Return the (X, Y) coordinate for the center point of the cell that contains the specified text.  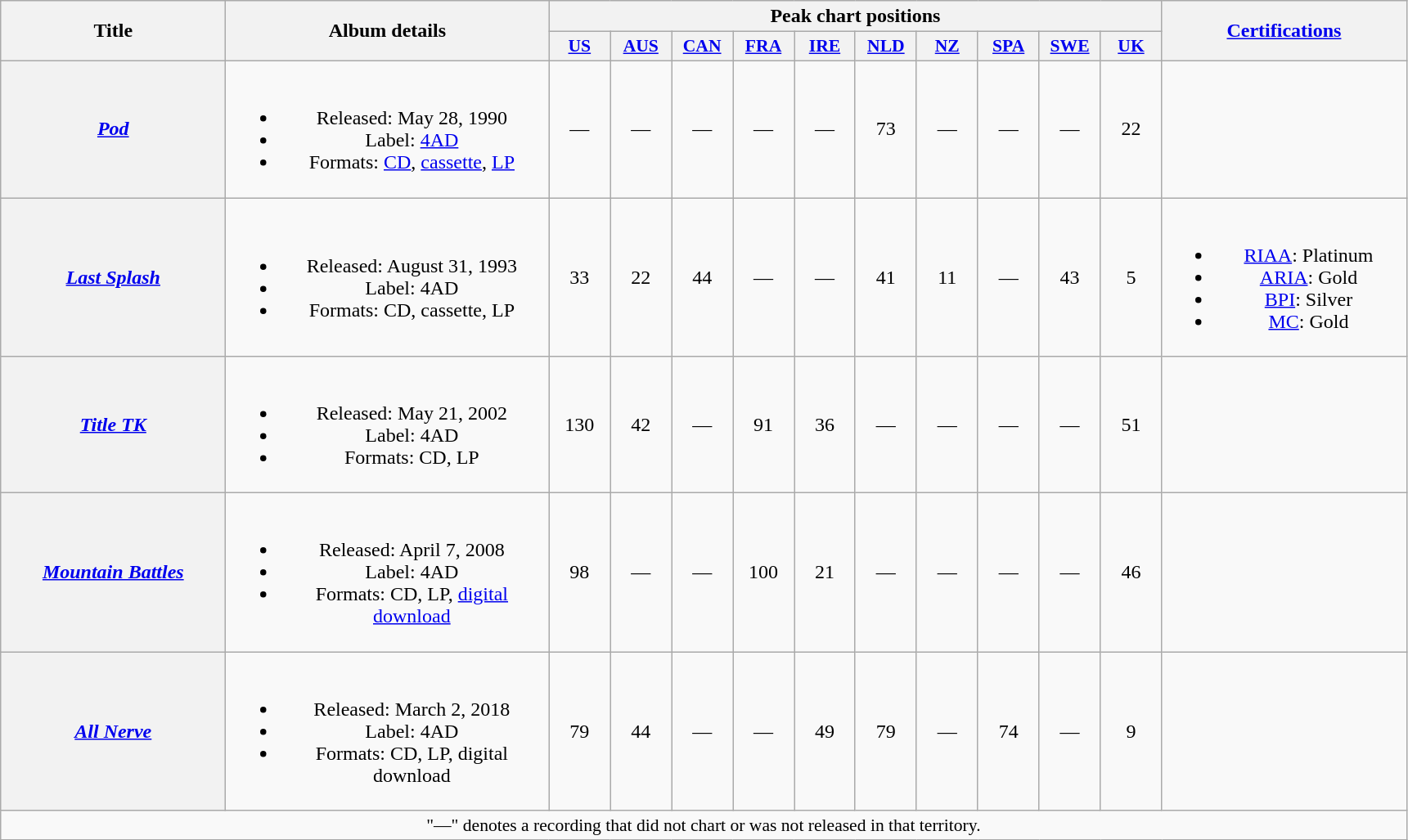
5 (1131, 277)
"—" denotes a recording that did not chart or was not released in that territory. (704, 825)
Released: August 31, 1993Label: 4ADFormats: CD, cassette, LP (388, 277)
Last Splash (113, 277)
33 (579, 277)
US (579, 47)
42 (641, 425)
Released: May 21, 2002Label: 4ADFormats: CD, LP (388, 425)
Title (113, 31)
Released: May 28, 1990Label: 4ADFormats: CD, cassette, LP (388, 129)
All Nerve (113, 731)
FRA (764, 47)
43 (1070, 277)
21 (825, 573)
SWE (1070, 47)
46 (1131, 573)
Mountain Battles (113, 573)
Released: March 2, 2018Label: 4ADFormats: CD, LP, digital download (388, 731)
Album details (388, 31)
CAN (702, 47)
Peak chart positions (856, 16)
49 (825, 731)
41 (885, 277)
NZ (947, 47)
91 (764, 425)
IRE (825, 47)
Pod (113, 129)
73 (885, 129)
UK (1131, 47)
NLD (885, 47)
36 (825, 425)
98 (579, 573)
Title TK (113, 425)
11 (947, 277)
AUS (641, 47)
Certifications (1284, 31)
9 (1131, 731)
RIAA: PlatinumARIA: GoldBPI: SilverMC: Gold (1284, 277)
74 (1008, 731)
Released: April 7, 2008Label: 4ADFormats: CD, LP, digital download (388, 573)
130 (579, 425)
51 (1131, 425)
100 (764, 573)
SPA (1008, 47)
